Provide the [x, y] coordinate of the cell's center where the given text is located.  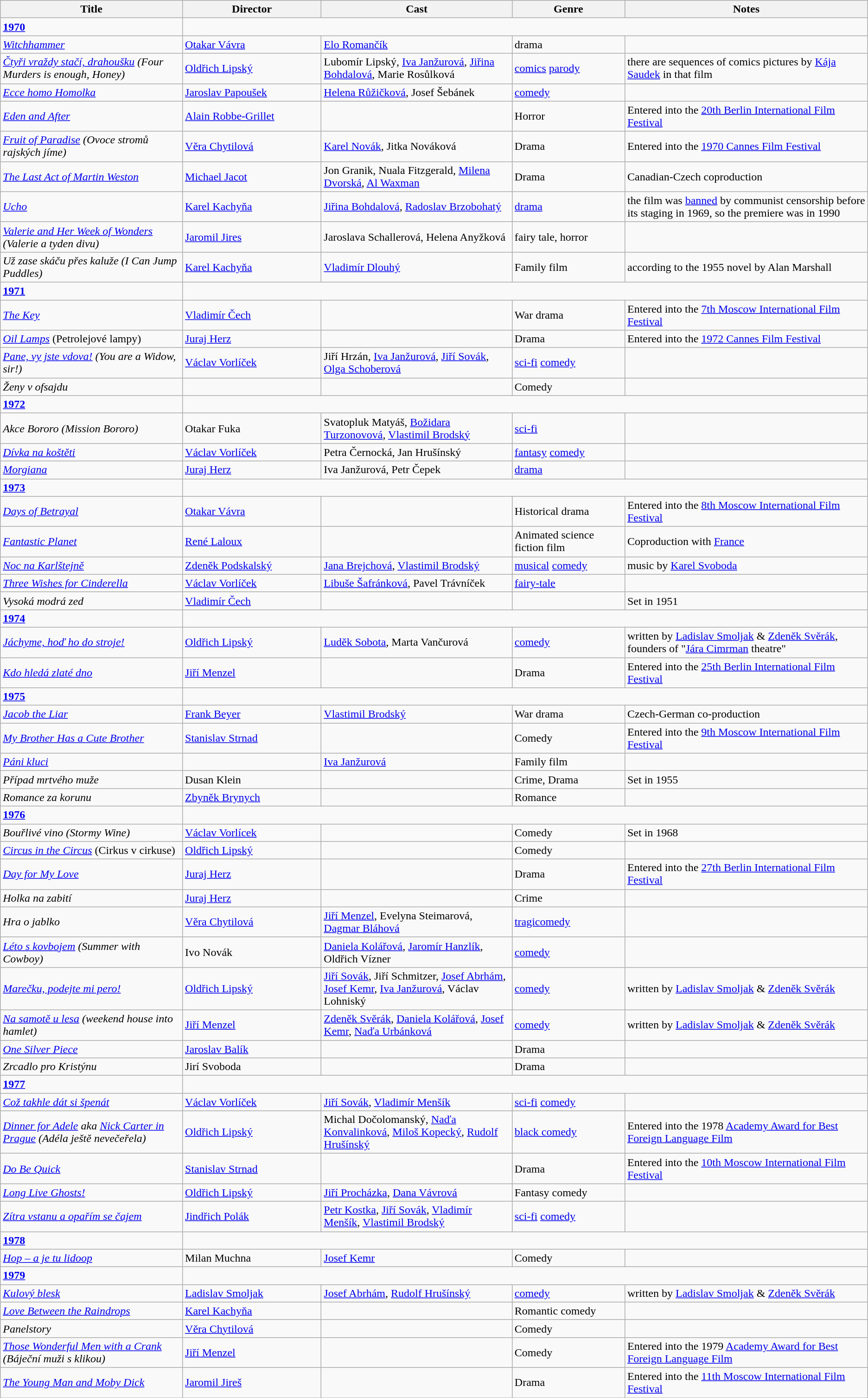
Animated science fiction film [568, 542]
Elo Romančík [416, 45]
Daniela Kolářová, Jaromír Hanzlík, Oldřich Vízner [416, 952]
Jiří Sovák, Jiří Schmitzer, Josef Abrhám, Josef Kemr, Iva Janžurová, Václav Lohniský [416, 988]
1976 [92, 815]
Alain Robbe-Grillet [252, 116]
Jirí Svoboda [252, 1067]
Set in 1951 [746, 601]
The Young Man and Moby Dick [92, 1382]
Circus in the Circus (Cirkus v cirkuse) [92, 850]
Jindřich Polák [252, 1216]
Noc na Karlštejně [92, 565]
Karel Novák, Jitka Nováková [416, 147]
Those Wonderful Men with a Crank (Báječní muži s klikou) [92, 1353]
Ivo Novák [252, 952]
Jacob the Liar [92, 714]
Jaromil Jireš [252, 1382]
Crime, Drama [568, 780]
there are sequences of comics pictures by Kája Saudek in that film [746, 69]
black comedy [568, 1132]
Ucho [92, 207]
Set in 1955 [746, 780]
Čtyři vraždy stačí, drahoušku (Four Murders is enough, Honey) [92, 69]
Day for My Love [92, 874]
Kulový blesk [92, 1293]
Crime [568, 898]
Jaromil Jires [252, 237]
Vladimír Dlouhý [416, 267]
1971 [92, 291]
fantasy comedy [568, 452]
sci-fi [568, 429]
Petr Kostka, Jiří Sovák, Vladimír Menšík, Vlastimil Brodský [416, 1216]
Vlastimil Brodský [416, 714]
Set in 1968 [746, 833]
Historical drama [568, 511]
Marečku, podejte mi pero! [92, 988]
Horror [568, 116]
Love Between the Raindrops [92, 1311]
1977 [92, 1084]
The Key [92, 314]
My Brother Has a Cute Brother [92, 738]
Zbyněk Brynych [252, 797]
1973 [92, 487]
Fruit of Paradise (Ovoce stromů rajských jíme) [92, 147]
Genre [568, 9]
Což takhle dát si špenát [92, 1102]
Josef Kemr [416, 1258]
The Last Act of Martin Weston [92, 176]
Hop – a je tu lidoop [92, 1258]
Entered into the 1979 Academy Award for Best Foreign Language Film [746, 1353]
Páni kluci [92, 762]
Entered into the 20th Berlin International Film Festival [746, 116]
Entered into the 11th Moscow International Film Festival [746, 1382]
Jiří Hrzán, Iva Janžurová, Jiří Sovák, Olga Schoberová [416, 363]
fairy-tale [568, 583]
Jiří Procházka, Dana Vávrová [416, 1193]
Romance za korunu [92, 797]
Entered into the 25th Berlin International Film Festival [746, 673]
Valerie and Her Week of Wonders (Valerie a tyden divu) [92, 237]
Jiří Menzel, Evelyna Steimarová, Dagmar Bláhová [416, 922]
One Silver Piece [92, 1049]
Jon Granik, Nuala Fitzgerald, Milena Dvorská, Al Waxman [416, 176]
Milan Muchna [252, 1258]
Jaroslav Papoušek [252, 92]
Entered into the 1978 Academy Award for Best Foreign Language Film [746, 1132]
Případ mrtvého muže [92, 780]
Holka na zabití [92, 898]
Dusan Klein [252, 780]
Petra Černocká, Jan Hrušínský [416, 452]
Ecce homo Homolka [92, 92]
Frank Beyer [252, 714]
Dívka na koštěti [92, 452]
Na samotě u lesa (weekend house into hamlet) [92, 1025]
Days of Betrayal [92, 511]
Iva Janžurová, Petr Čepek [416, 470]
Cast [416, 9]
Už zase skáču přes kaluže (I Can Jump Puddles) [92, 267]
Title [92, 9]
Jiří Sovák, Vladimír Menšík [416, 1102]
musical comedy [568, 565]
Josef Abrhám, Rudolf Hrušínský [416, 1293]
Jiřina Bohdalová, Radoslav Brzobohatý [416, 207]
Luděk Sobota, Marta Vančurová [416, 642]
Panelstory [92, 1328]
Vysoká modrá zed [92, 601]
Léto s kovbojem (Summer with Cowboy) [92, 952]
Coproduction with France [746, 542]
Entered into the 7th Moscow International Film Festival [746, 314]
Ladislav Smoljak [252, 1293]
1972 [92, 404]
Fantasy comedy [568, 1193]
Romantic comedy [568, 1311]
Long Live Ghosts! [92, 1193]
1978 [92, 1240]
Akce Bororo (Mission Bororo) [92, 429]
Entered into the 27th Berlin International Film Festival [746, 874]
Eden and After [92, 116]
music by Karel Svoboda [746, 565]
Lubomír Lipský, Iva Janžurová, Jiřina Bohdalová, Marie Rosůlková [416, 69]
Pane, vy jste vdova! (You are a Widow, sir!) [92, 363]
Entered into the 8th Moscow International Film Festival [746, 511]
Entered into the 1970 Cannes Film Festival [746, 147]
Svatopluk Matyáš, Božidara Turzonovová, Vlastimil Brodský [416, 429]
Michal Dočolomanský, Naďa Konvalinková, Miloš Kopecký, Rudolf Hrušínský [416, 1132]
written by Ladislav Smoljak & Zdeněk Svěrák, founders of "Jára Cimrman theatre" [746, 642]
1970 [92, 27]
Iva Janžurová [416, 762]
1975 [92, 697]
tragicomedy [568, 922]
Canadian-Czech coproduction [746, 176]
Michael Jacot [252, 176]
Fantastic Planet [92, 542]
Entered into the 10th Moscow International Film Festival [746, 1169]
the film was banned by communist censorship before its staging in 1969, so the premiere was in 1990 [746, 207]
Libuše Šafránková, Pavel Trávníček [416, 583]
Entered into the 1972 Cannes Film Festival [746, 339]
Entered into the 9th Moscow International Film Festival [746, 738]
Witchhammer [92, 45]
Notes [746, 9]
Zrcadlo pro Kristýnu [92, 1067]
Dinner for Adele aka Nick Carter in Prague (Adéla ještě nevečeřela) [92, 1132]
Jaroslav Balík [252, 1049]
Kdo hledá zlaté dno [92, 673]
Jana Brejchová, Vlastimil Brodský [416, 565]
Do Be Quick [92, 1169]
fairy tale, horror [568, 237]
Three Wishes for Cinderella [92, 583]
Helena Růžičková, Josef Šebánek [416, 92]
Bouřlivé vino (Stormy Wine) [92, 833]
René Laloux [252, 542]
according to the 1955 novel by Alan Marshall [746, 267]
Morgiana [92, 470]
Zítra vstanu a opařím se čajem [92, 1216]
1979 [92, 1276]
Jaroslava Schallerová, Helena Anyžková [416, 237]
Ženy v ofsajdu [92, 387]
Zdeněk Podskalský [252, 565]
Hra o jablko [92, 922]
Oil Lamps (Petrolejové lampy) [92, 339]
Václav Vorlícek [252, 833]
Director [252, 9]
Otakar Fuka [252, 429]
Czech-German co-production [746, 714]
Jáchyme, hoď ho do stroje! [92, 642]
1974 [92, 618]
Romance [568, 797]
comics parody [568, 69]
Zdeněk Svěrák, Daniela Kolářová, Josef Kemr, Naďa Urbánková [416, 1025]
